For the text-containing cell, return its midpoint in (X, Y) coordinate format. 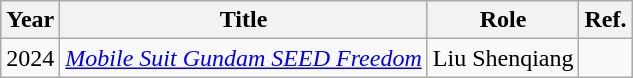
Liu Shenqiang (503, 58)
Ref. (606, 20)
Title (244, 20)
Mobile Suit Gundam SEED Freedom (244, 58)
Year (30, 20)
Role (503, 20)
2024 (30, 58)
